From the cell containing the given text, extract its center point as [x, y] coordinate. 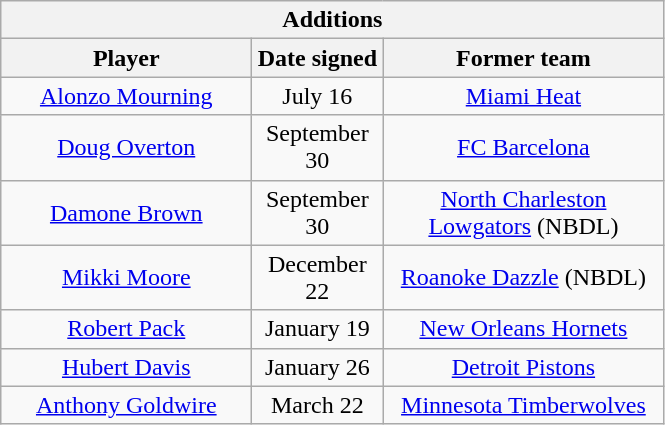
Anthony Goldwire [126, 405]
Miami Heat [524, 96]
New Orleans Hornets [524, 329]
Player [126, 58]
January 26 [318, 367]
December 22 [318, 278]
Robert Pack [126, 329]
Additions [332, 20]
Damone Brown [126, 212]
March 22 [318, 405]
Alonzo Mourning [126, 96]
North Charleston Lowgators (NBDL) [524, 212]
Hubert Davis [126, 367]
January 19 [318, 329]
Roanoke Dazzle (NBDL) [524, 278]
Mikki Moore [126, 278]
Former team [524, 58]
July 16 [318, 96]
Detroit Pistons [524, 367]
Date signed [318, 58]
Doug Overton [126, 148]
Minnesota Timberwolves [524, 405]
FC Barcelona [524, 148]
